Output the (X, Y) coordinate of the center of the cell containing the given text.  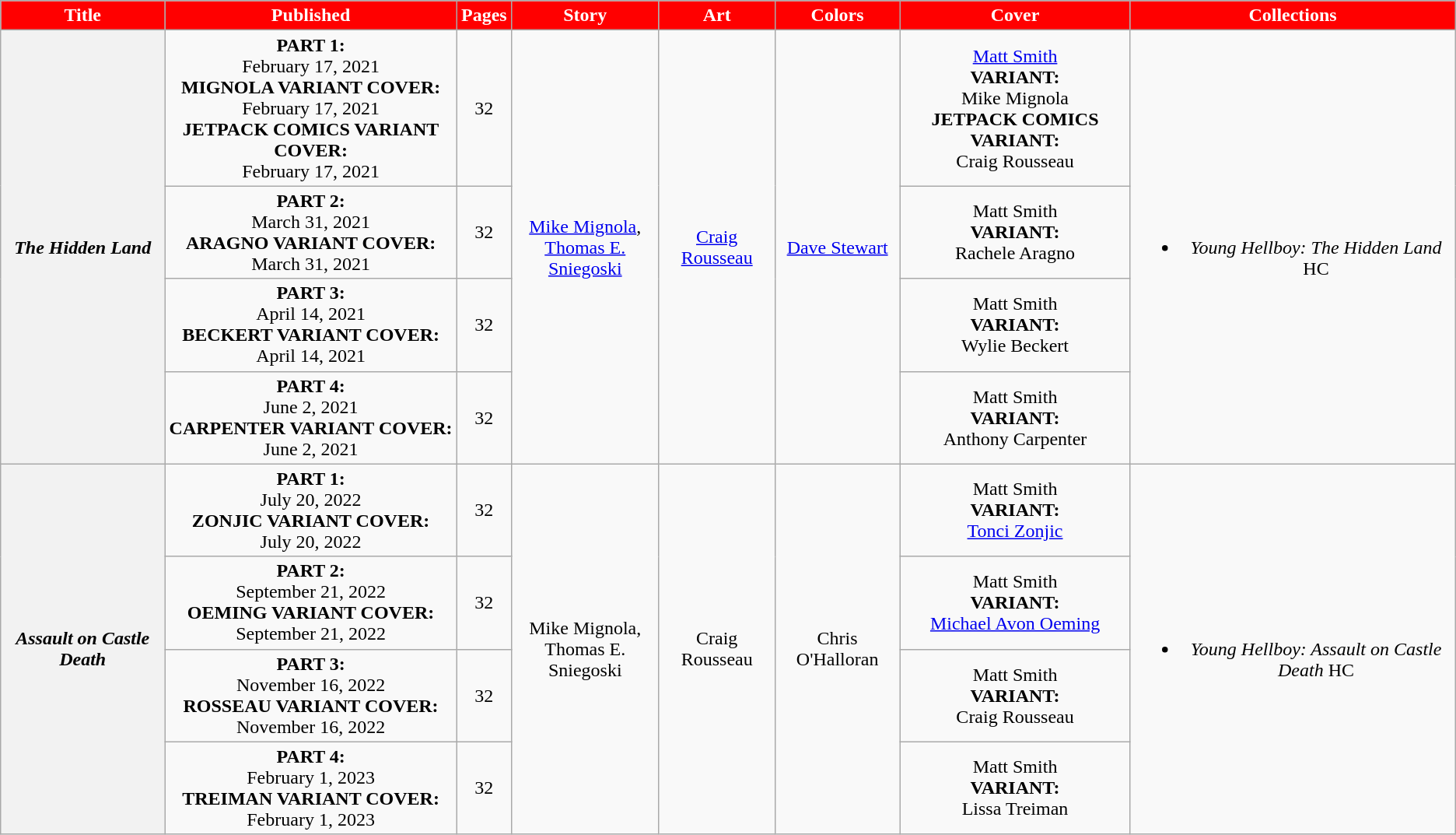
Matt SmithVARIANT:Rachele Aragno (1015, 232)
Matt SmithVARIANT:Lissa Treiman (1015, 788)
PART 4:February 1, 2023TREIMAN VARIANT COVER:February 1, 2023 (311, 788)
Colors (837, 16)
PART 3:April 14, 2021BECKERT VARIANT COVER:April 14, 2021 (311, 325)
Matt SmithVARIANT:Michael Avon Oeming (1015, 602)
Art (717, 16)
Published (311, 16)
PART 1:July 20, 2022ZONJIC VARIANT COVER:July 20, 2022 (311, 510)
The Hidden Land (82, 247)
PART 2:September 21, 2022OEMING VARIANT COVER:September 21, 2022 (311, 602)
Matt SmithVARIANT:Wylie Beckert (1015, 325)
PART 3:November 16, 2022ROSSEAU VARIANT COVER:November 16, 2022 (311, 696)
Matt SmithVARIANT:Anthony Carpenter (1015, 417)
Title (82, 16)
Young Hellboy: The Hidden Land HC (1293, 247)
PART 1:February 17, 2021MIGNOLA VARIANT COVER:February 17, 2021JETPACK COMICS VARIANT COVER:February 17, 2021 (311, 108)
Collections (1293, 16)
Pages (484, 16)
PART 2:March 31, 2021ARAGNO VARIANT COVER:March 31, 2021 (311, 232)
Cover (1015, 16)
Assault on Castle Death (82, 649)
Matt SmithVARIANT:Tonci Zonjic (1015, 510)
Dave Stewart (837, 247)
PART 4:June 2, 2021CARPENTER VARIANT COVER:June 2, 2021 (311, 417)
Chris O'Halloran (837, 649)
Matt SmithVARIANT:Mike MignolaJETPACK COMICS VARIANT:Craig Rousseau (1015, 108)
Story (585, 16)
Matt SmithVARIANT:Craig Rousseau (1015, 696)
Young Hellboy: Assault on Castle Death HC (1293, 649)
